Determine the (x, y) coordinate at the center of the cell enclosing the given text.  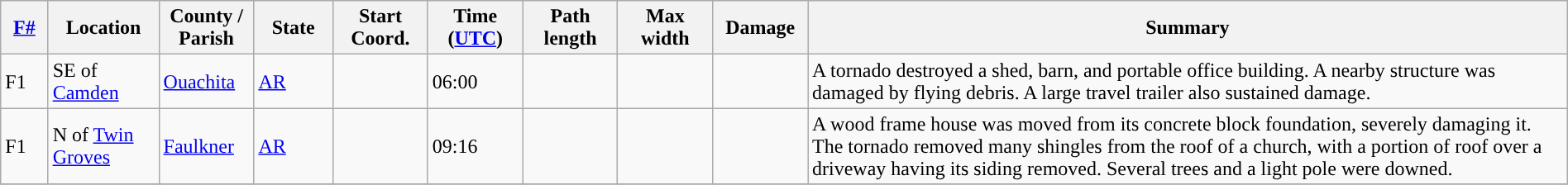
Faulkner (207, 146)
N of Twin Groves (103, 146)
Start Coord. (380, 28)
Max width (665, 28)
Time (UTC) (475, 28)
09:16 (475, 146)
F# (25, 28)
State (294, 28)
SE of Camden (103, 81)
Damage (761, 28)
County / Parish (207, 28)
Path length (571, 28)
Location (103, 28)
06:00 (475, 81)
Ouachita (207, 81)
Summary (1188, 28)
